Provide the [x, y] coordinate of the cell's center where the given text is located.  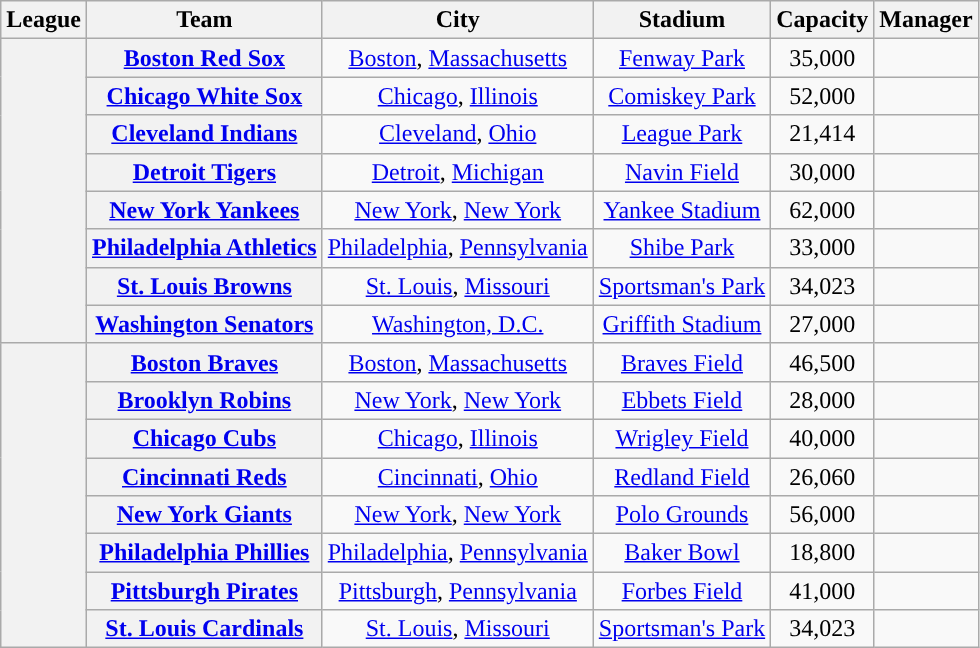
Comiskey Park [682, 96]
Philadelphia Athletics [204, 248]
26,060 [822, 477]
41,000 [822, 591]
Team [204, 20]
28,000 [822, 400]
Wrigley Field [682, 438]
Philadelphia Phillies [204, 553]
62,000 [822, 210]
Detroit Tigers [204, 172]
46,500 [822, 362]
52,000 [822, 96]
Boston Red Sox [204, 58]
Shibe Park [682, 248]
33,000 [822, 248]
Washington, D.C. [458, 324]
Washington Senators [204, 324]
18,800 [822, 553]
35,000 [822, 58]
27,000 [822, 324]
56,000 [822, 515]
Brooklyn Robins [204, 400]
Chicago White Sox [204, 96]
St. Louis Cardinals [204, 629]
Yankee Stadium [682, 210]
Cleveland, Ohio [458, 134]
Redland Field [682, 477]
New York Yankees [204, 210]
Cleveland Indians [204, 134]
Fenway Park [682, 58]
City [458, 20]
Cincinnati, Ohio [458, 477]
Pittsburgh Pirates [204, 591]
Cincinnati Reds [204, 477]
League [44, 20]
Stadium [682, 20]
Detroit, Michigan [458, 172]
Baker Bowl [682, 553]
Braves Field [682, 362]
Polo Grounds [682, 515]
30,000 [822, 172]
Forbes Field [682, 591]
Boston Braves [204, 362]
League Park [682, 134]
Navin Field [682, 172]
Manager [926, 20]
Chicago Cubs [204, 438]
Griffith Stadium [682, 324]
Pittsburgh, Pennsylvania [458, 591]
40,000 [822, 438]
New York Giants [204, 515]
Ebbets Field [682, 400]
Capacity [822, 20]
St. Louis Browns [204, 286]
21,414 [822, 134]
